For the text-containing cell, return its midpoint in (X, Y) coordinate format. 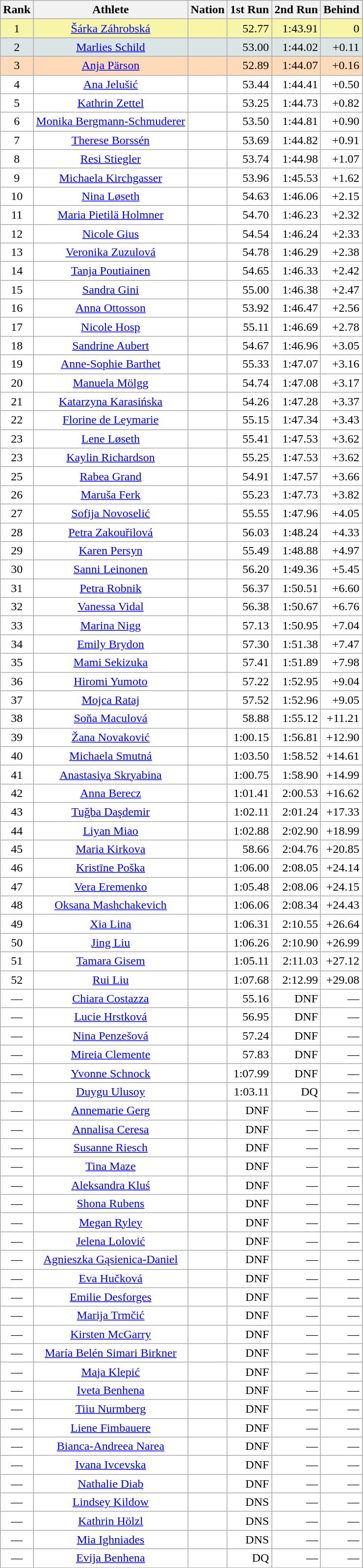
1:44.41 (296, 84)
54.78 (249, 252)
52 (17, 980)
1:47.73 (296, 495)
55.00 (249, 290)
Lindsey Kildow (111, 1502)
2:12.99 (296, 980)
+0.82 (341, 103)
+9.05 (341, 700)
1:48.88 (296, 551)
+20.85 (341, 849)
14 (17, 271)
Maruša Ferk (111, 495)
17 (17, 327)
Emilie Desforges (111, 1297)
30 (17, 570)
2:08.05 (296, 868)
Hiromi Yumoto (111, 681)
Sandrine Aubert (111, 346)
7 (17, 140)
+4.05 (341, 513)
Resi Stiegler (111, 159)
Nicole Hosp (111, 327)
Lene Løseth (111, 439)
Kathrin Hölzl (111, 1521)
Anastasiya Skryabina (111, 774)
1:05.11 (249, 961)
1:47.08 (296, 383)
2:08.34 (296, 905)
1:51.89 (296, 663)
1:44.07 (296, 66)
+29.08 (341, 980)
48 (17, 905)
Shona Rubens (111, 1204)
54.74 (249, 383)
+6.60 (341, 588)
+1.62 (341, 177)
Anja Pärson (111, 66)
+4.33 (341, 532)
Manuela Mölgg (111, 383)
+26.64 (341, 924)
Therese Borssén (111, 140)
57.83 (249, 1054)
53.25 (249, 103)
8 (17, 159)
Iveta Benhena (111, 1390)
53.00 (249, 47)
1:07.68 (249, 980)
+2.32 (341, 215)
1:51.38 (296, 644)
Susanne Riesch (111, 1148)
45 (17, 849)
Nation (207, 10)
Marlies Schild (111, 47)
57.41 (249, 663)
21 (17, 401)
19 (17, 364)
+2.15 (341, 196)
+7.04 (341, 625)
Marina Nigg (111, 625)
56.20 (249, 570)
Tamara Gisem (111, 961)
+2.38 (341, 252)
55.11 (249, 327)
+18.99 (341, 831)
Katarzyna Karasińska (111, 401)
2:10.90 (296, 943)
1:47.34 (296, 420)
+2.56 (341, 308)
10 (17, 196)
Rui Liu (111, 980)
+6.76 (341, 607)
1:44.02 (296, 47)
Sofija Novoselić (111, 513)
Annemarie Gerg (111, 1110)
57.13 (249, 625)
+2.33 (341, 234)
1:45.53 (296, 177)
1:07.99 (249, 1073)
37 (17, 700)
Bianca-Andreea Narea (111, 1446)
53.50 (249, 122)
1:46.47 (296, 308)
1:47.07 (296, 364)
55.41 (249, 439)
+9.04 (341, 681)
1:44.98 (296, 159)
Kristīne Poška (111, 868)
Evija Benhena (111, 1558)
+2.42 (341, 271)
Maja Klepić (111, 1371)
1:03.50 (249, 756)
4 (17, 84)
54.63 (249, 196)
1:06.26 (249, 943)
27 (17, 513)
1:46.29 (296, 252)
1:48.24 (296, 532)
+24.43 (341, 905)
Jelena Lolović (111, 1241)
Emily Brydon (111, 644)
55.15 (249, 420)
1:46.38 (296, 290)
50 (17, 943)
+3.66 (341, 476)
Maria Pietilä Holmner (111, 215)
1 (17, 28)
+5.45 (341, 570)
+3.37 (341, 401)
Anne-Sophie Barthet (111, 364)
+14.99 (341, 774)
+0.50 (341, 84)
1:02.88 (249, 831)
+24.15 (341, 887)
Nicole Gius (111, 234)
1:47.28 (296, 401)
María Belén Simari Birkner (111, 1353)
54.54 (249, 234)
5 (17, 103)
1:05.48 (249, 887)
Michaela Smutná (111, 756)
28 (17, 532)
+17.33 (341, 812)
Mojca Rataj (111, 700)
+3.82 (341, 495)
1:50.51 (296, 588)
+27.12 (341, 961)
Kathrin Zettel (111, 103)
11 (17, 215)
Michaela Kirchgasser (111, 177)
+3.17 (341, 383)
Sandra Gini (111, 290)
55.23 (249, 495)
Lucie Hrstková (111, 1017)
Ivana Ivcevska (111, 1465)
49 (17, 924)
1:46.06 (296, 196)
1:52.95 (296, 681)
Liyan Miao (111, 831)
9 (17, 177)
Florine de Leymarie (111, 420)
Mia Ighniades (111, 1540)
46 (17, 868)
+14.61 (341, 756)
53.96 (249, 177)
Nathalie Diab (111, 1484)
Veronika Zuzulová (111, 252)
44 (17, 831)
52.89 (249, 66)
56.38 (249, 607)
0 (341, 28)
Megan Ryley (111, 1222)
2:02.90 (296, 831)
1:50.95 (296, 625)
+3.16 (341, 364)
38 (17, 719)
Agnieszka Gąsienica-Daniel (111, 1260)
Chiara Costazza (111, 998)
54.70 (249, 215)
54.65 (249, 271)
Liene Fimbauere (111, 1428)
Rabea Grand (111, 476)
+0.11 (341, 47)
Anna Ottosson (111, 308)
2:10.55 (296, 924)
Vera Eremenko (111, 887)
55.49 (249, 551)
1:47.96 (296, 513)
Rank (17, 10)
29 (17, 551)
12 (17, 234)
39 (17, 737)
1:58.52 (296, 756)
33 (17, 625)
Nina Løseth (111, 196)
36 (17, 681)
2:01.24 (296, 812)
35 (17, 663)
42 (17, 793)
58.66 (249, 849)
1st Run (249, 10)
57.52 (249, 700)
+4.97 (341, 551)
55.25 (249, 457)
2:11.03 (296, 961)
1:43.91 (296, 28)
Ana Jelušić (111, 84)
1:46.96 (296, 346)
1:03.11 (249, 1092)
Petra Zakouřilová (111, 532)
+0.16 (341, 66)
Sanni Leinonen (111, 570)
2:08.06 (296, 887)
54.26 (249, 401)
1:44.81 (296, 122)
52.77 (249, 28)
+1.07 (341, 159)
16 (17, 308)
+2.78 (341, 327)
Behind (341, 10)
57.22 (249, 681)
Monika Bergmann-Schmuderer (111, 122)
56.95 (249, 1017)
1:06.31 (249, 924)
2 (17, 47)
Oksana Mashchakevich (111, 905)
Kaylin Richardson (111, 457)
Tanja Poutiainen (111, 271)
Mireia Clemente (111, 1054)
Annalisa Ceresa (111, 1129)
43 (17, 812)
+7.98 (341, 663)
Xia Lina (111, 924)
53.74 (249, 159)
1:44.73 (296, 103)
53.44 (249, 84)
25 (17, 476)
+3.05 (341, 346)
26 (17, 495)
1:06.06 (249, 905)
Athlete (111, 10)
40 (17, 756)
18 (17, 346)
+24.14 (341, 868)
3 (17, 66)
+0.90 (341, 122)
Jing Liu (111, 943)
1:01.41 (249, 793)
6 (17, 122)
Anna Berecz (111, 793)
58.88 (249, 719)
57.24 (249, 1036)
+12.90 (341, 737)
Tina Maze (111, 1167)
15 (17, 290)
Nina Penzešová (111, 1036)
Yvonne Schnock (111, 1073)
Kirsten McGarry (111, 1334)
1:46.69 (296, 327)
+16.62 (341, 793)
Duygu Ulusoy (111, 1092)
53.69 (249, 140)
+2.47 (341, 290)
+0.91 (341, 140)
53.92 (249, 308)
32 (17, 607)
Tiiu Nurmberg (111, 1409)
1:44.82 (296, 140)
1:46.24 (296, 234)
1:46.23 (296, 215)
54.67 (249, 346)
34 (17, 644)
Eva Hučková (111, 1278)
1:02.11 (249, 812)
Maria Kirkova (111, 849)
51 (17, 961)
41 (17, 774)
Aleksandra Kluś (111, 1185)
+3.43 (341, 420)
55.55 (249, 513)
1:06.00 (249, 868)
1:58.90 (296, 774)
55.16 (249, 998)
57.30 (249, 644)
20 (17, 383)
1:55.12 (296, 719)
Petra Robnik (111, 588)
Mami Sekizuka (111, 663)
55.33 (249, 364)
1:00.15 (249, 737)
2:00.53 (296, 793)
1:49.36 (296, 570)
54.91 (249, 476)
13 (17, 252)
2:04.76 (296, 849)
+7.47 (341, 644)
Karen Persyn (111, 551)
1:47.57 (296, 476)
2nd Run (296, 10)
22 (17, 420)
1:46.33 (296, 271)
47 (17, 887)
1:50.67 (296, 607)
Marija Trmčić (111, 1316)
1:52.96 (296, 700)
1:56.81 (296, 737)
1:00.75 (249, 774)
56.03 (249, 532)
56.37 (249, 588)
Žana Novaković (111, 737)
+11.21 (341, 719)
Tuğba Daşdemir (111, 812)
31 (17, 588)
Šárka Záhrobská (111, 28)
+26.99 (341, 943)
Vanessa Vidal (111, 607)
Soňa Maculová (111, 719)
